Pinpoint the cell where the given text exists, returning its [x, y] midpoint coordinate. 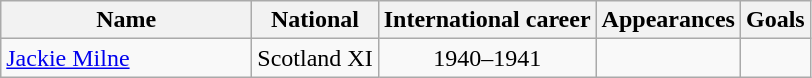
International career [487, 20]
Goals [775, 20]
National [315, 20]
Name [126, 20]
Scotland XI [315, 58]
Appearances [668, 20]
Jackie Milne [126, 58]
1940–1941 [487, 58]
